For the text-containing cell, return its midpoint in (x, y) coordinate format. 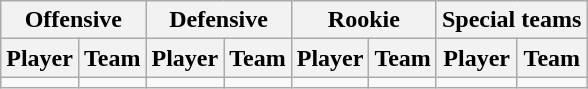
Defensive (218, 20)
Rookie (364, 20)
Offensive (74, 20)
Special teams (511, 20)
